Search for the cell housing the specified text and yield its [x, y] center coordinate. 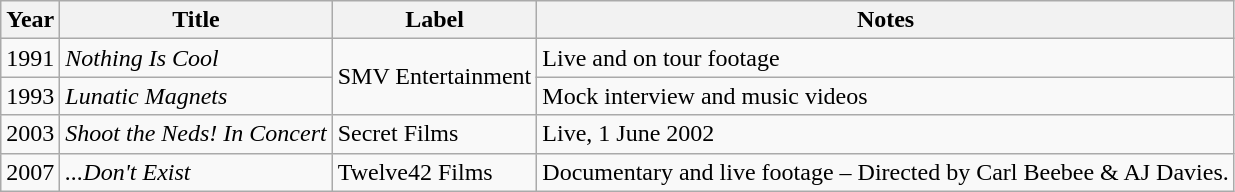
SMV Entertainment [434, 77]
Secret Films [434, 134]
Live and on tour footage [886, 58]
Label [434, 20]
1991 [30, 58]
2007 [30, 172]
1993 [30, 96]
Notes [886, 20]
2003 [30, 134]
Live, 1 June 2002 [886, 134]
Lunatic Magnets [196, 96]
Title [196, 20]
Twelve42 Films [434, 172]
Shoot the Neds! In Concert [196, 134]
Documentary and live footage – Directed by Carl Beebee & AJ Davies. [886, 172]
...Don't Exist [196, 172]
Mock interview and music videos [886, 96]
Year [30, 20]
Nothing Is Cool [196, 58]
